Scan for the cell matching the given text and deliver its (x, y) coordinate at center. 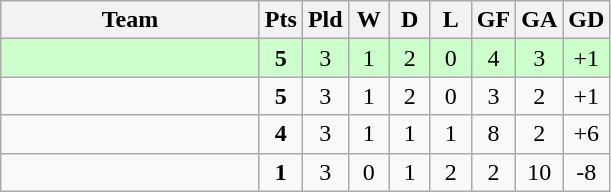
GD (586, 20)
GA (540, 20)
Pld (325, 20)
D (410, 20)
Pts (280, 20)
L (450, 20)
GF (493, 20)
8 (493, 134)
+6 (586, 134)
-8 (586, 172)
Team (130, 20)
10 (540, 172)
W (368, 20)
